Scan for the cell matching the given text and deliver its [X, Y] coordinate at center. 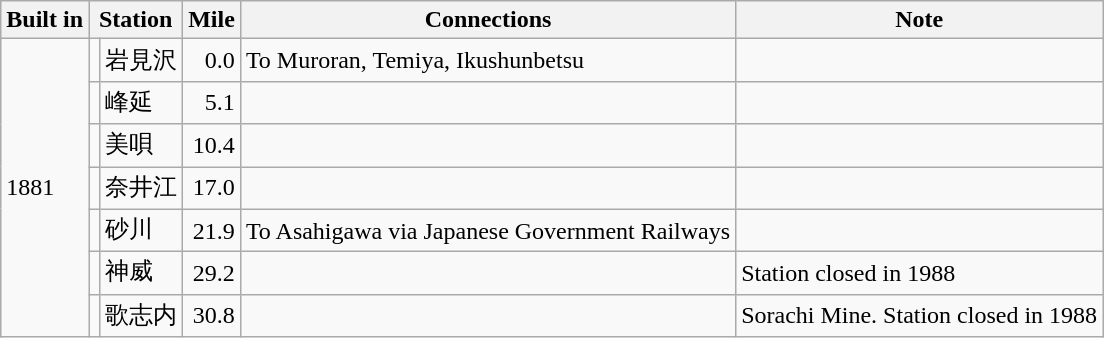
Station [136, 20]
砂川 [142, 230]
5.1 [212, 102]
Sorachi Mine. Station closed in 1988 [920, 316]
29.2 [212, 274]
10.4 [212, 146]
美唄 [142, 146]
Mile [212, 20]
To Muroran, Temiya, Ikushunbetsu [488, 60]
To Asahigawa via Japanese Government Railways [488, 230]
17.0 [212, 188]
神威 [142, 274]
峰延 [142, 102]
0.0 [212, 60]
岩見沢 [142, 60]
1881 [45, 188]
Connections [488, 20]
奈井江 [142, 188]
Note [920, 20]
歌志内 [142, 316]
Station closed in 1988 [920, 274]
21.9 [212, 230]
Built in [45, 20]
30.8 [212, 316]
